Pinpoint the cell where the given text exists, returning its (X, Y) midpoint coordinate. 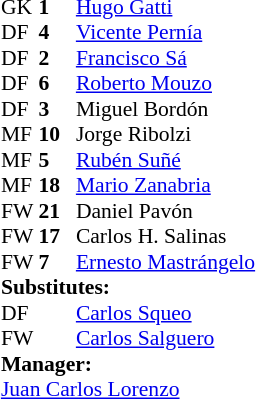
5 (57, 160)
10 (57, 135)
7 (57, 262)
Ernesto Mastrángelo (166, 262)
Rubén Suñé (166, 160)
Daniel Pavón (166, 211)
Manager: (128, 364)
17 (57, 237)
Miguel Bordón (166, 109)
6 (57, 83)
Vicente Pernía (166, 33)
Roberto Mouzo (166, 83)
Carlos Salguero (166, 339)
3 (57, 109)
Francisco Sá (166, 58)
4 (57, 33)
Carlos H. Salinas (166, 237)
Mario Zanabria (166, 185)
Jorge Ribolzi (166, 135)
18 (57, 185)
Carlos Squeo (166, 313)
2 (57, 58)
Substitutes: (128, 287)
21 (57, 211)
